Find where the given text appears and provide that cell's center as (X, Y) coordinate. 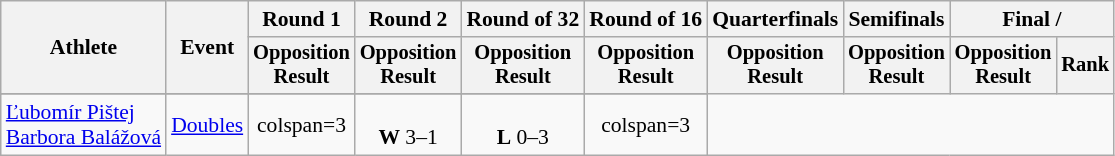
Ľubomír PištejBarbora Balážová (84, 124)
Round of 32 (522, 19)
Quarterfinals (775, 19)
Final / (1032, 19)
Rank (1085, 66)
Semifinals (896, 19)
W 3–1 (408, 124)
Doubles (207, 124)
Round of 16 (646, 19)
Round 2 (408, 19)
Round 1 (302, 19)
Event (207, 48)
L 0–3 (522, 124)
Athlete (84, 48)
